Capture the cell that displays the provided text and extract its [x, y] central coordinate. 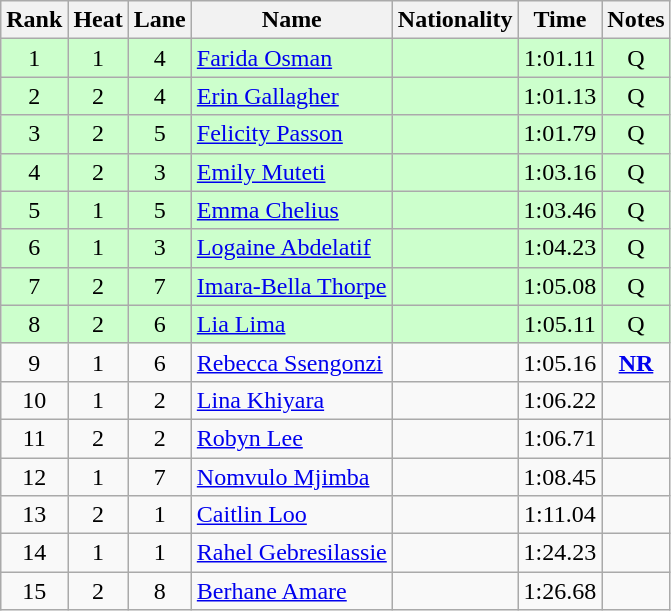
Name [292, 20]
9 [34, 362]
Rahel Gebresilassie [292, 553]
1:03.46 [560, 210]
Logaine Abdelatif [292, 248]
Emma Chelius [292, 210]
Time [560, 20]
14 [34, 553]
12 [34, 477]
11 [34, 438]
13 [34, 515]
Lia Lima [292, 324]
1:05.11 [560, 324]
1:24.23 [560, 553]
Caitlin Loo [292, 515]
1:01.79 [560, 134]
10 [34, 400]
1:05.16 [560, 362]
Lane [160, 20]
NR [636, 362]
1:03.16 [560, 172]
Farida Osman [292, 58]
1:04.23 [560, 248]
Heat [98, 20]
Nationality [455, 20]
Emily Muteti [292, 172]
Notes [636, 20]
Imara-Bella Thorpe [292, 286]
Berhane Amare [292, 591]
1:06.71 [560, 438]
Nomvulo Mjimba [292, 477]
1:26.68 [560, 591]
Lina Khiyara [292, 400]
Robyn Lee [292, 438]
Felicity Passon [292, 134]
15 [34, 591]
1:01.13 [560, 96]
Erin Gallagher [292, 96]
1:08.45 [560, 477]
1:01.11 [560, 58]
1:05.08 [560, 286]
1:11.04 [560, 515]
1:06.22 [560, 400]
Rebecca Ssengonzi [292, 362]
Rank [34, 20]
